Return (X, Y) of the center of cell containing provided text 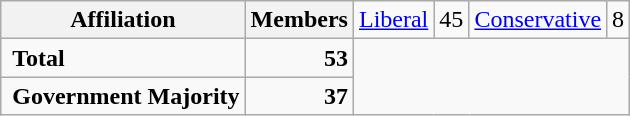
53 (299, 58)
45 (452, 20)
Conservative (538, 20)
Liberal (393, 20)
8 (618, 20)
Affiliation (123, 20)
Government Majority (123, 96)
37 (299, 96)
Total (123, 58)
Members (299, 20)
